Extract the [X, Y] coordinate from the center of the cell holding the provided text.  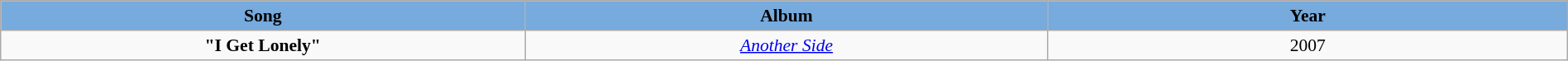
Album [787, 16]
Year [1307, 16]
Song [263, 16]
Another Side [787, 45]
2007 [1307, 45]
"I Get Lonely" [263, 45]
